Capture the cell that displays the provided text and extract its [x, y] central coordinate. 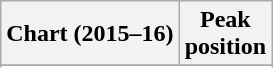
Peakposition [225, 34]
Chart (2015–16) [90, 34]
